Output the (X, Y) coordinate of the center of the cell containing the given text.  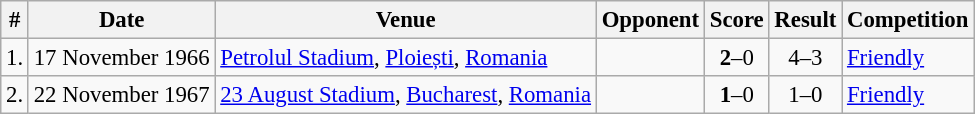
# (15, 20)
2–0 (736, 58)
Score (736, 20)
Date (121, 20)
Result (806, 20)
4–3 (806, 58)
Petrolul Stadium, Ploiești, Romania (406, 58)
1. (15, 58)
2. (15, 95)
Venue (406, 20)
22 November 1967 (121, 95)
23 August Stadium, Bucharest, Romania (406, 95)
17 November 1966 (121, 58)
Opponent (650, 20)
Competition (908, 20)
